From the cell containing the given text, extract its center point as [X, Y] coordinate. 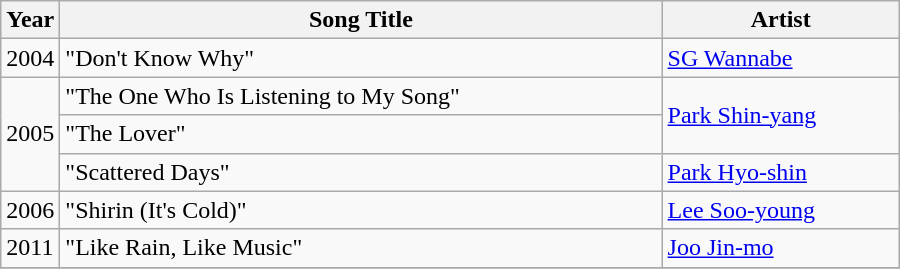
"Shirin (It's Cold)" [361, 210]
Artist [780, 20]
SG Wannabe [780, 58]
"Scattered Days" [361, 172]
Lee Soo-young [780, 210]
"Don't Know Why" [361, 58]
"Like Rain, Like Music" [361, 248]
2005 [30, 134]
"The One Who Is Listening to My Song" [361, 96]
2006 [30, 210]
Joo Jin-mo [780, 248]
Song Title [361, 20]
2011 [30, 248]
2004 [30, 58]
Park Shin-yang [780, 115]
Park Hyo-shin [780, 172]
Year [30, 20]
"The Lover" [361, 134]
